Output the (X, Y) coordinate of the center of the cell containing the given text.  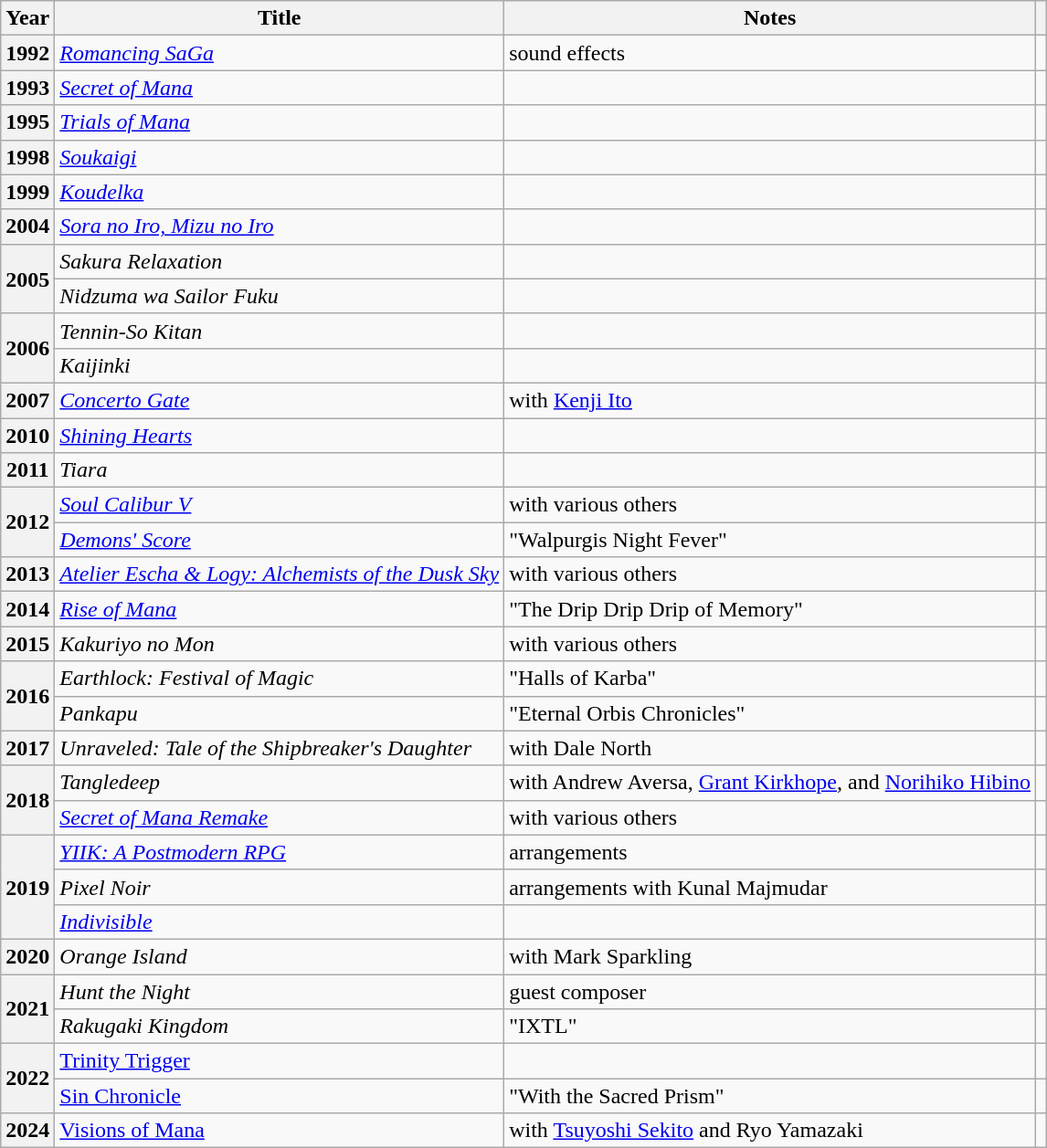
"With the Sacred Prism" (770, 1096)
"IXTL" (770, 1027)
1995 (27, 122)
1998 (27, 157)
with Mark Sparkling (770, 956)
2007 (27, 400)
Tiara (280, 470)
arrangements (770, 852)
Trinity Trigger (280, 1061)
Rise of Mana (280, 609)
Title (280, 18)
Soukaigi (280, 157)
1992 (27, 53)
2015 (27, 644)
with Tsuyoshi Sekito and Ryo Yamazaki (770, 1131)
2019 (27, 887)
Sakura Relaxation (280, 261)
Hunt the Night (280, 991)
Pixel Noir (280, 887)
"The Drip Drip Drip of Memory" (770, 609)
Concerto Gate (280, 400)
Kaijinki (280, 365)
Demons' Score (280, 540)
YIIK: A Postmodern RPG (280, 852)
with Dale North (770, 748)
2014 (27, 609)
2005 (27, 279)
Sora no Iro, Mizu no Iro (280, 226)
2004 (27, 226)
Sin Chronicle (280, 1096)
with Andrew Aversa, Grant Kirkhope, and Norihiko Hibino (770, 783)
2011 (27, 470)
2013 (27, 574)
2024 (27, 1131)
Nidzuma wa Sailor Fuku (280, 296)
Notes (770, 18)
Tangledeep (280, 783)
Orange Island (280, 956)
Visions of Mana (280, 1131)
2022 (27, 1079)
2016 (27, 696)
Indivisible (280, 922)
2021 (27, 1008)
2010 (27, 436)
Romancing SaGa (280, 53)
Unraveled: Tale of the Shipbreaker's Daughter (280, 748)
guest composer (770, 991)
Kakuriyo no Mon (280, 644)
Rakugaki Kingdom (280, 1027)
Secret of Mana Remake (280, 817)
Earthlock: Festival of Magic (280, 679)
arrangements with Kunal Majmudar (770, 887)
Soul Calibur V (280, 505)
Tennin-So Kitan (280, 331)
1993 (27, 88)
1999 (27, 192)
Secret of Mana (280, 88)
Atelier Escha & Logy: Alchemists of the Dusk Sky (280, 574)
Trials of Mana (280, 122)
"Halls of Karba" (770, 679)
2020 (27, 956)
2006 (27, 348)
Koudelka (280, 192)
"Walpurgis Night Fever" (770, 540)
sound effects (770, 53)
with Kenji Ito (770, 400)
2018 (27, 800)
2017 (27, 748)
Pankapu (280, 713)
2012 (27, 522)
Shining Hearts (280, 436)
Year (27, 18)
"Eternal Orbis Chronicles" (770, 713)
